Return (x, y) of the center of cell containing provided text 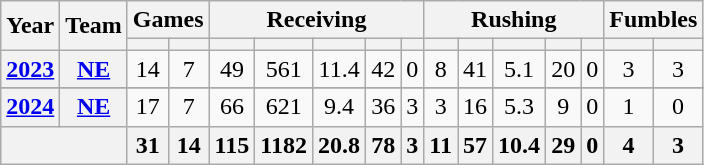
17 (148, 107)
42 (384, 69)
36 (384, 107)
5.3 (520, 107)
41 (476, 69)
20.8 (340, 145)
4 (629, 145)
1182 (284, 145)
20 (564, 69)
Team (94, 26)
11.4 (340, 69)
5.1 (520, 69)
115 (232, 145)
1 (629, 107)
Fumbles (654, 20)
66 (232, 107)
Rushing (514, 20)
29 (564, 145)
78 (384, 145)
9.4 (340, 107)
Games (168, 20)
57 (476, 145)
10.4 (520, 145)
49 (232, 69)
Year (30, 26)
8 (441, 69)
621 (284, 107)
9 (564, 107)
Receiving (316, 20)
2023 (30, 69)
16 (476, 107)
2024 (30, 107)
11 (441, 145)
31 (148, 145)
561 (284, 69)
